Provide the (x, y) coordinate of the cell's center where the given text is located.  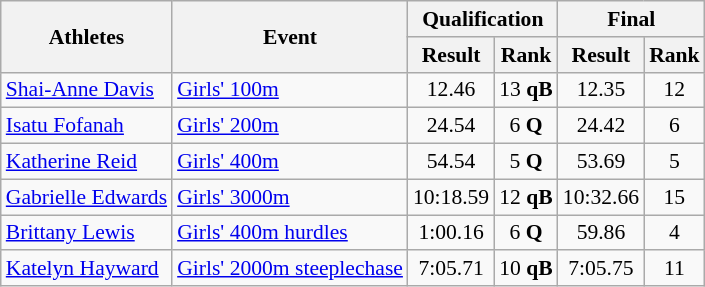
Gabrielle Edwards (86, 197)
Girls' 400m (290, 162)
Qualification (483, 19)
12 (674, 90)
1:00.16 (451, 233)
6 (674, 126)
10:18.59 (451, 197)
12 qB (526, 197)
15 (674, 197)
12.35 (601, 90)
11 (674, 269)
Katelyn Hayward (86, 269)
Girls' 3000m (290, 197)
53.69 (601, 162)
54.54 (451, 162)
Event (290, 36)
59.86 (601, 233)
Final (632, 19)
10 qB (526, 269)
5 Q (526, 162)
Girls' 2000m steeplechase (290, 269)
24.42 (601, 126)
4 (674, 233)
24.54 (451, 126)
Brittany Lewis (86, 233)
7:05.75 (601, 269)
10:32.66 (601, 197)
Girls' 400m hurdles (290, 233)
13 qB (526, 90)
12.46 (451, 90)
5 (674, 162)
7:05.71 (451, 269)
Girls' 100m (290, 90)
Shai-Anne Davis (86, 90)
Girls' 200m (290, 126)
Katherine Reid (86, 162)
Isatu Fofanah (86, 126)
Athletes (86, 36)
